Pinpoint the cell where the given text exists, returning its [X, Y] midpoint coordinate. 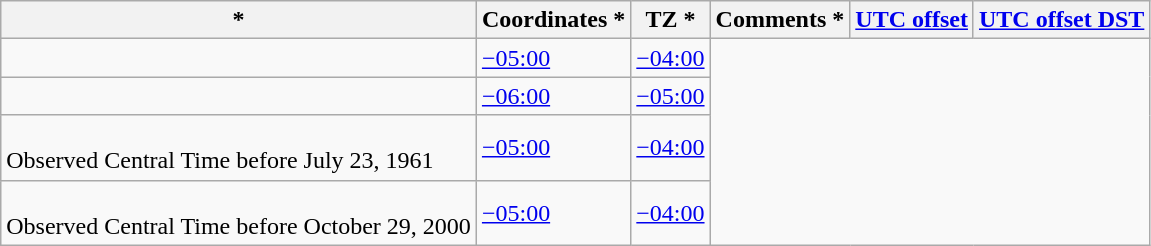
UTC offset [912, 20]
TZ * [670, 20]
UTC offset DST [1061, 20]
Coordinates * [553, 20]
−06:00 [553, 96]
Comments * [780, 20]
Observed Central Time before October 29, 2000 [239, 212]
Observed Central Time before July 23, 1961 [239, 148]
* [239, 20]
